Search for the cell housing the specified text and yield its [X, Y] center coordinate. 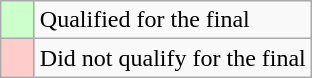
Qualified for the final [172, 20]
Did not qualify for the final [172, 58]
